Determine the (x, y) coordinate at the center of the cell enclosing the given text.  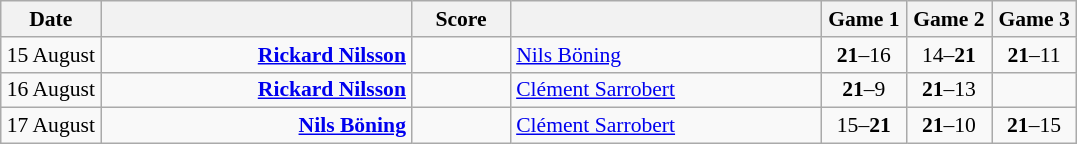
Game 1 (864, 19)
21–9 (864, 90)
21–13 (948, 90)
17 August (51, 126)
16 August (51, 90)
14–21 (948, 55)
21–10 (948, 126)
21–16 (864, 55)
21–11 (1034, 55)
Game 2 (948, 19)
15–21 (864, 126)
15 August (51, 55)
21–15 (1034, 126)
Score (461, 19)
Date (51, 19)
Game 3 (1034, 19)
